Determine the [x, y] coordinate at the center of the cell enclosing the given text.  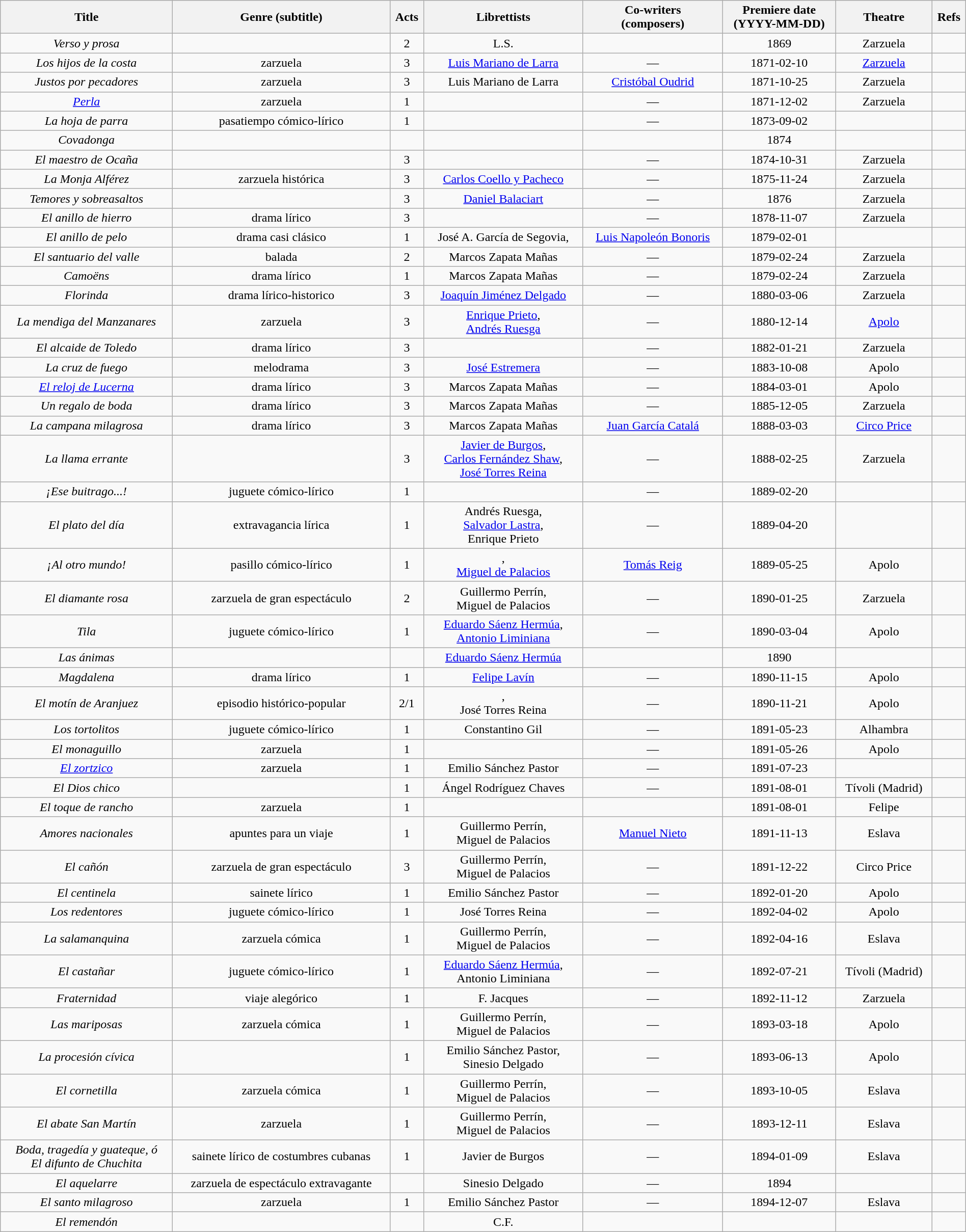
Sinesio Delgado [503, 1183]
Los redentores [87, 912]
Tomás Reig [653, 565]
Acts [407, 17]
1891-12-22 [779, 866]
Justos por pecadores [87, 82]
1890-11-21 [779, 703]
Constantino Gil [503, 730]
1892-11-12 [779, 998]
1891-05-23 [779, 730]
Javier de Burgos,Carlos Fernández Shaw,José Torres Reina [503, 459]
balada [281, 256]
C.F. [503, 1222]
La Monja Alférez [87, 179]
1880-03-06 [779, 296]
Co-writers(composers) [653, 17]
1889-04-20 [779, 525]
Florinda [87, 296]
1876 [779, 198]
1894-01-09 [779, 1157]
El remendón [87, 1222]
1871-02-10 [779, 63]
Title [87, 17]
Ángel Rodríguez Chaves [503, 788]
Cristóbal Oudrid [653, 82]
Andrés Ruesga,Salvador Lastra,Enrique Prieto [503, 525]
1893-10-05 [779, 1090]
Juan García Catalá [653, 425]
El abate San Martín [87, 1124]
L.S. [503, 43]
1874-10-31 [779, 159]
¡Ese buitrago...! [87, 492]
La llama errante [87, 459]
1882-01-21 [779, 348]
El diamante rosa [87, 598]
zarzuela de espectáculo extravagante [281, 1183]
El reloj de Lucerna [87, 387]
F. Jacques [503, 998]
Premiere date(YYYY-MM-DD) [779, 17]
sainete lírico [281, 893]
Verso y prosa [87, 43]
El aquelarre [87, 1183]
1892-07-21 [779, 971]
zarzuela histórica [281, 179]
drama casi clásico [281, 237]
La cruz de fuego [87, 367]
Covadonga [87, 140]
1891-11-13 [779, 834]
El Dios chico [87, 788]
,Miguel de Palacios [503, 565]
2/1 [407, 703]
El santo milagroso [87, 1202]
1894-12-07 [779, 1202]
1893-12-11 [779, 1124]
Felipe Lavín [503, 677]
Emilio Sánchez Pastor,Sinesio Delgado [503, 1057]
1893-03-18 [779, 1024]
1888-02-25 [779, 459]
Temores y sobreasaltos [87, 198]
El zortzico [87, 768]
Luis Napoleón Bonoris [653, 237]
Camoëns [87, 276]
Manuel Nieto [653, 834]
La mendiga del Manzanares [87, 322]
1890-11-15 [779, 677]
1878-11-07 [779, 218]
Boda, tragedía y guateque, óEl difunto de Chuchita [87, 1157]
El cornetilla [87, 1090]
melodrama [281, 367]
El anillo de hierro [87, 218]
drama lírico-historico [281, 296]
apuntes para un viaje [281, 834]
1892-04-02 [779, 912]
La procesión cívica [87, 1057]
1890 [779, 657]
Un regalo de boda [87, 406]
episodio histórico-popular [281, 703]
Felipe [883, 807]
El castañar [87, 971]
Los hijos de la costa [87, 63]
1880-12-14 [779, 322]
pasillo cómico-lírico [281, 565]
Alhambra [883, 730]
El monaguillo [87, 749]
Javier de Burgos [503, 1157]
1894 [779, 1183]
Amores nacionales [87, 834]
Eduardo Sáenz Hermúa [503, 657]
1889-02-20 [779, 492]
1869 [779, 43]
El santuario del valle [87, 256]
Fraternidad [87, 998]
extravagancia lírica [281, 525]
1875-11-24 [779, 179]
1892-04-16 [779, 939]
Magdalena [87, 677]
La hoja de parra [87, 121]
pasatiempo cómico-lírico [281, 121]
José Torres Reina [503, 912]
Las mariposas [87, 1024]
1890-01-25 [779, 598]
Las ánimas [87, 657]
1892-01-20 [779, 893]
El toque de rancho [87, 807]
1871-10-25 [779, 82]
José Estremera [503, 367]
Joaquín Jiménez Delgado [503, 296]
Librettists [503, 17]
1885-12-05 [779, 406]
La campana milagrosa [87, 425]
El plato del día [87, 525]
1871-12-02 [779, 101]
Los tortolitos [87, 730]
1874 [779, 140]
El alcaide de Toledo [87, 348]
Tila [87, 631]
José A. García de Segovia, [503, 237]
1883-10-08 [779, 367]
El motín de Aranjuez [87, 703]
El centinela [87, 893]
viaje alegórico [281, 998]
Enrique Prieto,Andrés Ruesga [503, 322]
1884-03-01 [779, 387]
El anillo de pelo [87, 237]
,José Torres Reina [503, 703]
1879-02-01 [779, 237]
1888-03-03 [779, 425]
Perla [87, 101]
1891-05-26 [779, 749]
sainete lírico de costumbres cubanas [281, 1157]
¡Al otro mundo! [87, 565]
El maestro de Ocaña [87, 159]
Theatre [883, 17]
Genre (subtitle) [281, 17]
Refs [949, 17]
El cañón [87, 866]
La salamanquina [87, 939]
Carlos Coello y Pacheco [503, 179]
1890-03-04 [779, 631]
1873-09-02 [779, 121]
Daniel Balaciart [503, 198]
1891-07-23 [779, 768]
1893-06-13 [779, 1057]
1889-05-25 [779, 565]
